Search for the cell housing the specified text and yield its (X, Y) center coordinate. 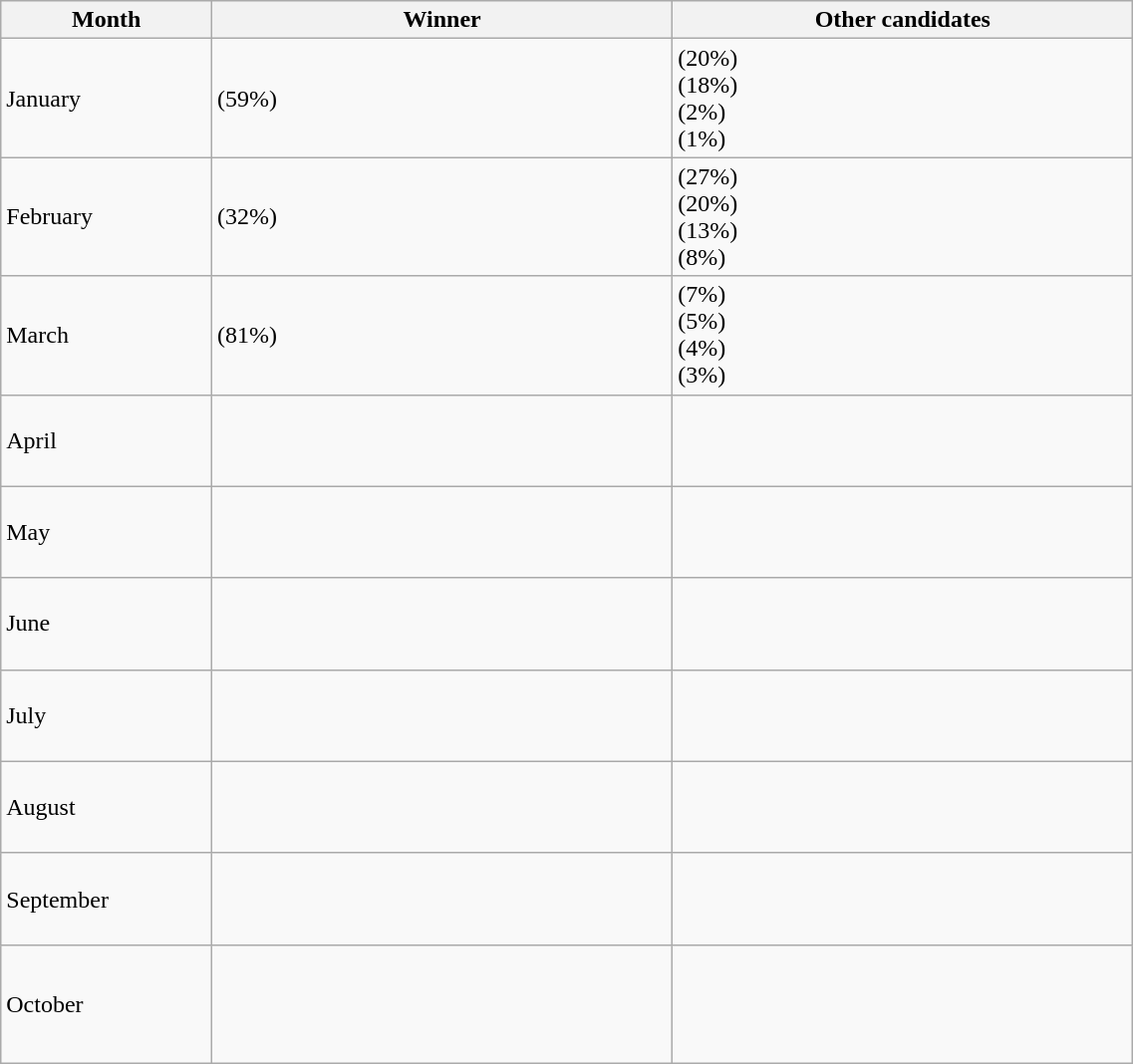
May (107, 532)
Winner (442, 20)
(27%) (20%) (13%) (8%) (903, 217)
September (107, 899)
June (107, 624)
Other candidates (903, 20)
February (107, 217)
Month (107, 20)
(59%) (442, 98)
July (107, 715)
October (107, 1004)
April (107, 440)
March (107, 335)
(81%) (442, 335)
(7%) (5%) (4%) (3%) (903, 335)
January (107, 98)
August (107, 807)
(20%) (18%) (2%) (1%) (903, 98)
(32%) (442, 217)
